Return the [X, Y] coordinate for the center point of the cell that contains the specified text.  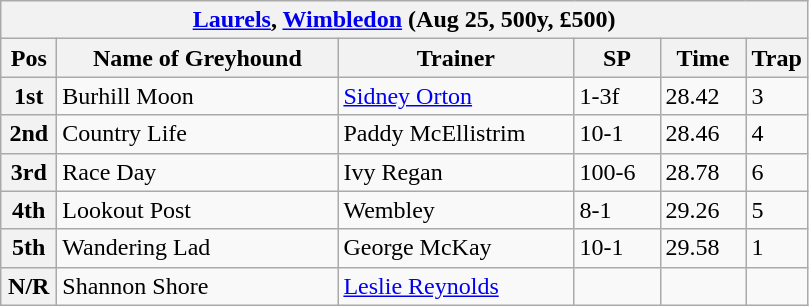
Paddy McEllistrim [456, 134]
5 [776, 210]
4 [776, 134]
1st [29, 96]
28.42 [703, 96]
Country Life [198, 134]
2nd [29, 134]
28.46 [703, 134]
Pos [29, 58]
Shannon Shore [198, 286]
1-3f [617, 96]
Race Day [198, 172]
Wandering Lad [198, 248]
Leslie Reynolds [456, 286]
29.58 [703, 248]
SP [617, 58]
100-6 [617, 172]
29.26 [703, 210]
George McKay [456, 248]
4th [29, 210]
1 [776, 248]
3 [776, 96]
3rd [29, 172]
6 [776, 172]
Lookout Post [198, 210]
8-1 [617, 210]
Ivy Regan [456, 172]
Laurels, Wimbledon (Aug 25, 500y, £500) [404, 20]
Sidney Orton [456, 96]
N/R [29, 286]
Trap [776, 58]
Name of Greyhound [198, 58]
Trainer [456, 58]
28.78 [703, 172]
Burhill Moon [198, 96]
Time [703, 58]
5th [29, 248]
Wembley [456, 210]
